Detect which cell encompasses the target text, then output its (x, y) center coordinate. 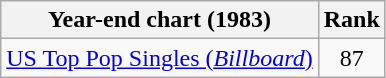
Rank (352, 20)
87 (352, 58)
Year-end chart (1983) (160, 20)
US Top Pop Singles (Billboard) (160, 58)
